Return the [X, Y] coordinate for the center point of the cell that contains the specified text.  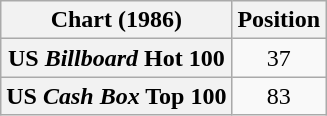
Chart (1986) [116, 20]
37 [279, 58]
US Billboard Hot 100 [116, 58]
US Cash Box Top 100 [116, 96]
83 [279, 96]
Position [279, 20]
